From the cell containing the given text, extract its center point as (X, Y) coordinate. 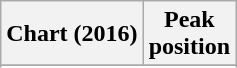
Chart (2016) (72, 34)
Peakposition (189, 34)
